Detect which cell encompasses the target text, then output its (x, y) center coordinate. 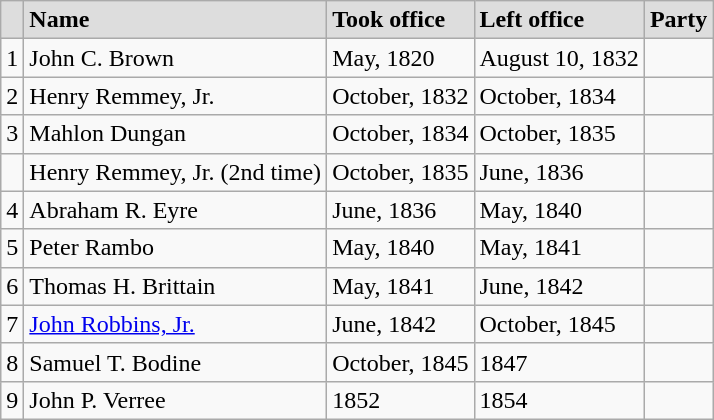
Party (678, 20)
October, 1832 (400, 96)
Samuel T. Bodine (176, 362)
Mahlon Dungan (176, 134)
1 (12, 58)
1852 (400, 400)
Left office (559, 20)
2 (12, 96)
4 (12, 210)
3 (12, 134)
6 (12, 286)
Peter Rambo (176, 248)
John Robbins, Jr. (176, 324)
May, 1820 (400, 58)
1854 (559, 400)
9 (12, 400)
8 (12, 362)
John P. Verree (176, 400)
Name (176, 20)
Henry Remmey, Jr. (2nd time) (176, 172)
John C. Brown (176, 58)
7 (12, 324)
Took office (400, 20)
August 10, 1832 (559, 58)
Henry Remmey, Jr. (176, 96)
5 (12, 248)
Thomas H. Brittain (176, 286)
1847 (559, 362)
Abraham R. Eyre (176, 210)
